Locate the cell with the specified text and output its [X, Y] center coordinate. 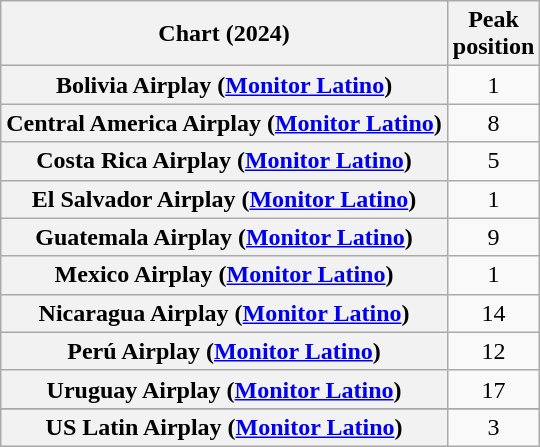
Uruguay Airplay (Monitor Latino) [224, 389]
Central America Airplay (Monitor Latino) [224, 123]
El Salvador Airplay (Monitor Latino) [224, 199]
Perú Airplay (Monitor Latino) [224, 351]
9 [493, 237]
12 [493, 351]
Nicaragua Airplay (Monitor Latino) [224, 313]
Chart (2024) [224, 34]
8 [493, 123]
Guatemala Airplay (Monitor Latino) [224, 237]
17 [493, 389]
5 [493, 161]
Bolivia Airplay (Monitor Latino) [224, 85]
Mexico Airplay (Monitor Latino) [224, 275]
Peakposition [493, 34]
3 [493, 427]
US Latin Airplay (Monitor Latino) [224, 427]
14 [493, 313]
Costa Rica Airplay (Monitor Latino) [224, 161]
